Extract the (x, y) coordinate from the center of the cell holding the provided text.  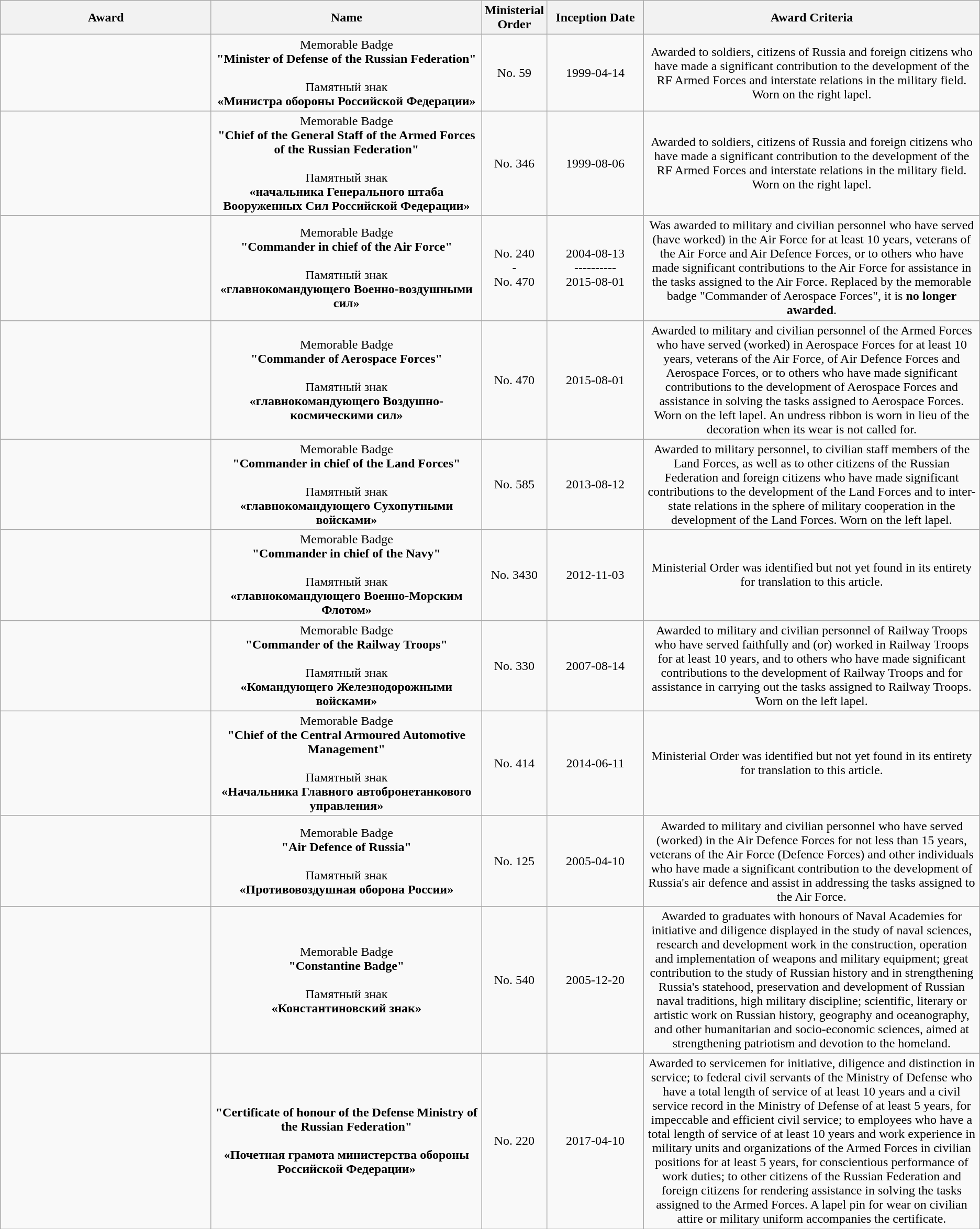
2014-06-11 (596, 763)
Award Criteria (812, 18)
Memorable Badge"Commander in chief of the Navy"Памятный знак«главнокомандующего Военно-Морским Флотом» (347, 575)
Memorable Badge"Commander in chief of the Land Forces"Памятный знак«главнокомандующего Сухопутными войсками» (347, 485)
2012-11-03 (596, 575)
Memorable Badge"Commander in chief of the Air Force"Памятный знак«главнокомандующего Военно-воздушными сил» (347, 268)
Award (106, 18)
Memorable Badge"Minister of Defense of the Russian Federation"Памятный знак«Министра обороны Российской Федерации» (347, 73)
No. 3430 (514, 575)
2007-08-14 (596, 666)
2015-08-01 (596, 380)
No. 346 (514, 163)
Name (347, 18)
Inception Date (596, 18)
2005-12-20 (596, 980)
No. 414 (514, 763)
No. 220 (514, 1141)
No. 59 (514, 73)
2004-08-13----------2015-08-01 (596, 268)
No. 585 (514, 485)
Memorable Badge"Commander of Aerospace Forces"Памятный знак«главнокомандующего Воздушно-космическими сил» (347, 380)
Memorable Badge"Commander of the Railway Troops"Памятный знак«Командующего Железнодорожными войсками» (347, 666)
Memorable Badge"Chief of the Central Armoured Automotive Management"Памятный знак«Начальника Главного автобронетанкового управления» (347, 763)
2005-04-10 (596, 861)
2013-08-12 (596, 485)
Memorable Badge"Air Defence of Russia"Памятный знак«Противовоздушная оборона России» (347, 861)
No. 540 (514, 980)
"Certificate of honour of the Defense Ministry of the Russian Federation"«Почетная грамота министерства обороны Российской Федерации» (347, 1141)
1999-04-14 (596, 73)
No. 470 (514, 380)
2017-04-10 (596, 1141)
No. 240-No. 470 (514, 268)
1999-08-06 (596, 163)
No. 330 (514, 666)
Memorable Badge"Constantine Badge"Памятный знак«Константиновский знак» (347, 980)
No. 125 (514, 861)
Ministerial Order (514, 18)
